Find where the given text appears and provide that cell's center as (x, y) coordinate. 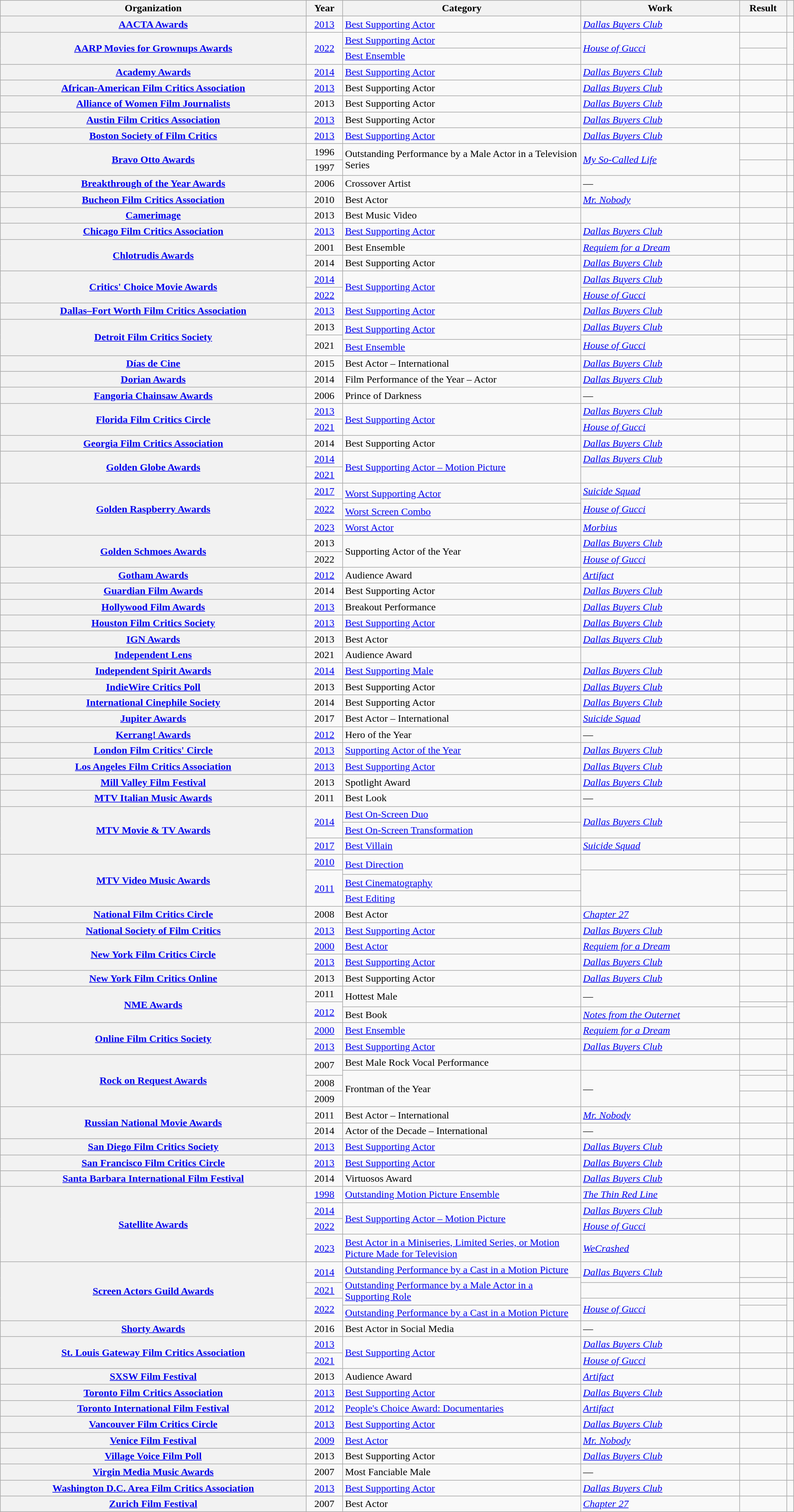
Year (325, 8)
Florida Film Critics Circle (153, 419)
Días de Cine (153, 363)
Virtuosos Award (461, 1179)
New York Film Critics Circle (153, 954)
Organization (153, 8)
Outstanding Motion Picture Ensemble (461, 1195)
Russian National Movie Awards (153, 1123)
St. Louis Gateway Film Critics Association (153, 1353)
Mill Valley Film Festival (153, 782)
Best On-Screen Transformation (461, 830)
Breakthrough of the Year Awards (153, 183)
WeCrashed (660, 1248)
1997 (325, 167)
Satellite Awards (153, 1224)
Worst Actor (461, 527)
Frontman of the Year (461, 1088)
AACTA Awards (153, 24)
MTV Italian Music Awards (153, 798)
Camerimage (153, 216)
Houston Film Critics Society (153, 623)
Best Music Video (461, 216)
National Society of Film Critics (153, 931)
Best Editing (461, 898)
MTV Movie & TV Awards (153, 830)
Outstanding Performance by a Male Actor in a Television Series (461, 159)
1998 (325, 1195)
Worst Screen Combo (461, 512)
Bravo Otto Awards (153, 159)
Village Voice Film Poll (153, 1456)
IndieWire Critics Poll (153, 687)
IGN Awards (153, 639)
Toronto International Film Festival (153, 1408)
Prince of Darkness (461, 395)
Golden Raspberry Awards (153, 509)
Independent Lens (153, 655)
Fangoria Chainsaw Awards (153, 395)
Detroit Film Critics Society (153, 337)
Santa Barbara International Film Festival (153, 1179)
Guardian Film Awards (153, 591)
Critics' Choice Movie Awards (153, 287)
Morbius (660, 527)
San Diego Film Critics Society (153, 1147)
Best Cinematography (461, 882)
AARP Movies for Grownups Awards (153, 48)
Dorian Awards (153, 379)
Hero of the Year (461, 735)
Independent Spirit Awards (153, 671)
Bucheon Film Critics Association (153, 200)
Work (660, 8)
Chlotrudis Awards (153, 255)
2001 (325, 247)
Rock on Request Awards (153, 1081)
2016 (325, 1329)
Category (461, 8)
National Film Critics Circle (153, 914)
Screen Actors Guild Awards (153, 1291)
Chicago Film Critics Association (153, 231)
Best Actor in Social Media (461, 1329)
Notes from the Outernet (660, 1015)
Best Actor in a Miniseries, Limited Series, or Motion Picture Made for Television (461, 1248)
Virgin Media Music Awards (153, 1472)
Breakout Performance (461, 607)
Gotham Awards (153, 575)
San Francisco Film Critics Circle (153, 1162)
Online Film Critics Society (153, 1039)
Best Look (461, 798)
Spotlight Award (461, 782)
Best Male Rock Vocal Performance (461, 1062)
Shorty Awards (153, 1329)
Alliance of Women Film Journalists (153, 104)
Los Angeles Film Critics Association (153, 766)
Best Direction (461, 864)
Crossover Artist (461, 183)
Golden Schmoes Awards (153, 551)
Outstanding Performance by a Male Actor in a Supporting Role (461, 1291)
2015 (325, 363)
New York Film Critics Online (153, 978)
International Cinephile Society (153, 703)
Vancouver Film Critics Circle (153, 1424)
Best Villain (461, 846)
Austin Film Critics Association (153, 120)
London Film Critics' Circle (153, 751)
Kerrang! Awards (153, 735)
Jupiter Awards (153, 719)
My So-Called Life (660, 159)
NME Awards (153, 1005)
Result (763, 8)
Georgia Film Critics Association (153, 443)
MTV Video Music Awards (153, 880)
Most Fanciable Male (461, 1472)
Best Supporting Male (461, 671)
Venice Film Festival (153, 1440)
African-American Film Critics Association (153, 88)
Film Performance of the Year – Actor (461, 379)
People's Choice Award: Documentaries (461, 1408)
SXSW Film Festival (153, 1376)
Hollywood Film Awards (153, 607)
Worst Supporting Actor (461, 493)
Best On-Screen Duo (461, 814)
Boston Society of Film Critics (153, 136)
Washington D.C. Area Film Critics Association (153, 1488)
1996 (325, 152)
Golden Globe Awards (153, 467)
Hottest Male (461, 996)
Academy Awards (153, 72)
Zurich Film Festival (153, 1504)
Best Book (461, 1015)
Actor of the Decade – International (461, 1131)
Toronto Film Critics Association (153, 1392)
Dallas–Fort Worth Film Critics Association (153, 311)
The Thin Red Line (660, 1195)
